Return the (x, y) coordinate for the center point of the cell that contains the specified text.  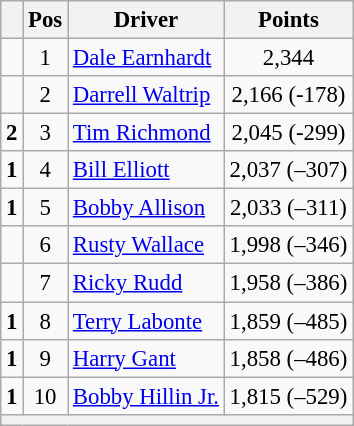
Terry Labonte (146, 321)
Tim Richmond (146, 133)
Points (288, 20)
9 (46, 358)
5 (46, 208)
1,858 (–486) (288, 358)
1,958 (–386) (288, 283)
1,998 (–346) (288, 245)
2,344 (288, 58)
6 (46, 245)
2,037 (–307) (288, 170)
8 (46, 321)
1,815 (–529) (288, 396)
Darrell Waltrip (146, 95)
Ricky Rudd (146, 283)
Bill Elliott (146, 170)
Dale Earnhardt (146, 58)
Harry Gant (146, 358)
10 (46, 396)
3 (46, 133)
Bobby Allison (146, 208)
2,166 (-178) (288, 95)
Driver (146, 20)
Rusty Wallace (146, 245)
Pos (46, 20)
2,033 (–311) (288, 208)
7 (46, 283)
Bobby Hillin Jr. (146, 396)
1,859 (–485) (288, 321)
2,045 (-299) (288, 133)
4 (46, 170)
